Pinpoint the cell where the given text exists, returning its [X, Y] midpoint coordinate. 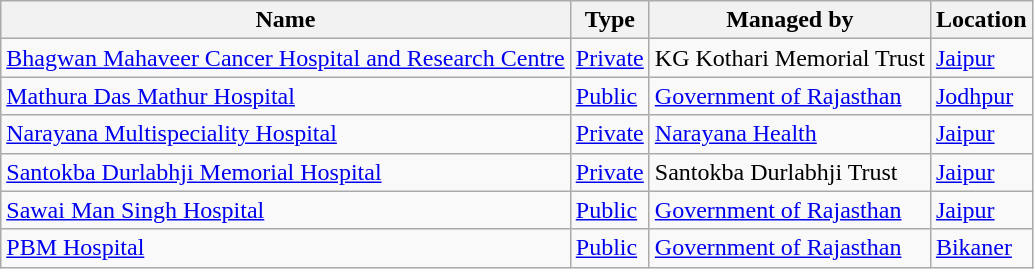
Location [981, 20]
Santokba Durlabhji Trust [790, 172]
Jodhpur [981, 96]
Mathura Das Mathur Hospital [286, 96]
Narayana Health [790, 134]
PBM Hospital [286, 248]
Santokba Durlabhji Memorial Hospital [286, 172]
Bhagwan Mahaveer Cancer Hospital and Research Centre [286, 58]
KG Kothari Memorial Trust [790, 58]
Narayana Multispeciality Hospital [286, 134]
Name [286, 20]
Type [610, 20]
Managed by [790, 20]
Sawai Man Singh Hospital [286, 210]
Bikaner [981, 248]
